Search for the cell housing the specified text and yield its [X, Y] center coordinate. 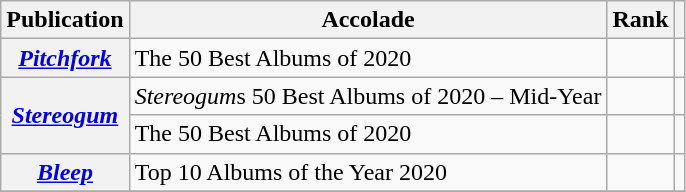
Pitchfork [65, 58]
Stereogum [65, 115]
Publication [65, 20]
Bleep [65, 172]
Accolade [368, 20]
Top 10 Albums of the Year 2020 [368, 172]
Stereogums 50 Best Albums of 2020 – Mid-Year [368, 96]
Rank [640, 20]
